Pinpoint the cell where the given text exists, returning its [X, Y] midpoint coordinate. 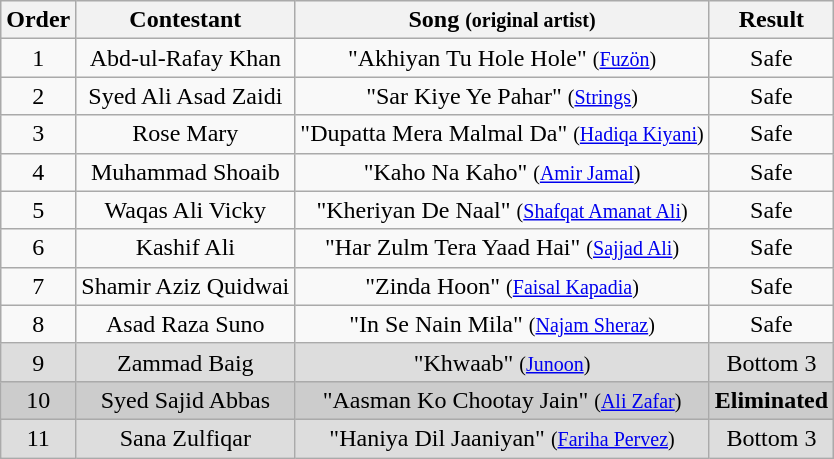
Song (original artist) [502, 20]
6 [38, 248]
"Zinda Hoon" (Faisal Kapadia) [502, 286]
"Dupatta Mera Malmal Da" (Hadiqa Kiyani) [502, 134]
11 [38, 438]
Kashif Ali [186, 248]
Syed Sajid Abbas [186, 400]
"Kaho Na Kaho" (Amir Jamal) [502, 172]
"Aasman Ko Chootay Jain" (Ali Zafar) [502, 400]
Eliminated [771, 400]
2 [38, 96]
Order [38, 20]
"Akhiyan Tu Hole Hole" (Fuzön) [502, 58]
Rose Mary [186, 134]
"Haniya Dil Jaaniyan" (Fariha Pervez) [502, 438]
Syed Ali Asad Zaidi [186, 96]
Sana Zulfiqar [186, 438]
Muhammad Shoaib [186, 172]
4 [38, 172]
Abd-ul-Rafay Khan [186, 58]
10 [38, 400]
Result [771, 20]
3 [38, 134]
Shamir Aziz Quidwai [186, 286]
"Sar Kiye Ye Pahar" (Strings) [502, 96]
Zammad Baig [186, 362]
"Kheriyan De Naal" (Shafqat Amanat Ali) [502, 210]
"Har Zulm Tera Yaad Hai" (Sajjad Ali) [502, 248]
8 [38, 324]
Contestant [186, 20]
Asad Raza Suno [186, 324]
7 [38, 286]
"Khwaab" (Junoon) [502, 362]
9 [38, 362]
1 [38, 58]
"In Se Nain Mila" (Najam Sheraz) [502, 324]
5 [38, 210]
Waqas Ali Vicky [186, 210]
